Detect which cell encompasses the target text, then output its (X, Y) center coordinate. 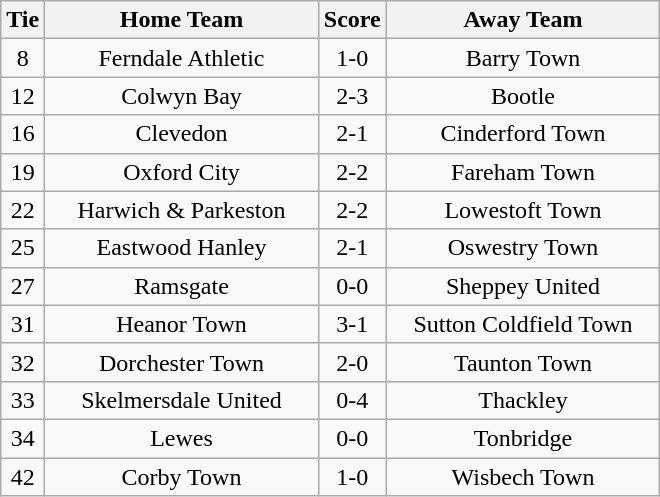
Barry Town (523, 58)
2-0 (352, 362)
Sheppey United (523, 286)
Colwyn Bay (182, 96)
19 (23, 172)
Clevedon (182, 134)
Fareham Town (523, 172)
Lewes (182, 438)
Dorchester Town (182, 362)
8 (23, 58)
Corby Town (182, 477)
Wisbech Town (523, 477)
31 (23, 324)
Ferndale Athletic (182, 58)
3-1 (352, 324)
Oswestry Town (523, 248)
Away Team (523, 20)
Lowestoft Town (523, 210)
Cinderford Town (523, 134)
16 (23, 134)
Ramsgate (182, 286)
33 (23, 400)
Skelmersdale United (182, 400)
42 (23, 477)
22 (23, 210)
Eastwood Hanley (182, 248)
Heanor Town (182, 324)
Oxford City (182, 172)
Thackley (523, 400)
34 (23, 438)
2-3 (352, 96)
32 (23, 362)
Taunton Town (523, 362)
12 (23, 96)
Bootle (523, 96)
Sutton Coldfield Town (523, 324)
25 (23, 248)
Home Team (182, 20)
Tonbridge (523, 438)
Harwich & Parkeston (182, 210)
Score (352, 20)
Tie (23, 20)
27 (23, 286)
0-4 (352, 400)
